From the cell containing the given text, extract its center point as (X, Y) coordinate. 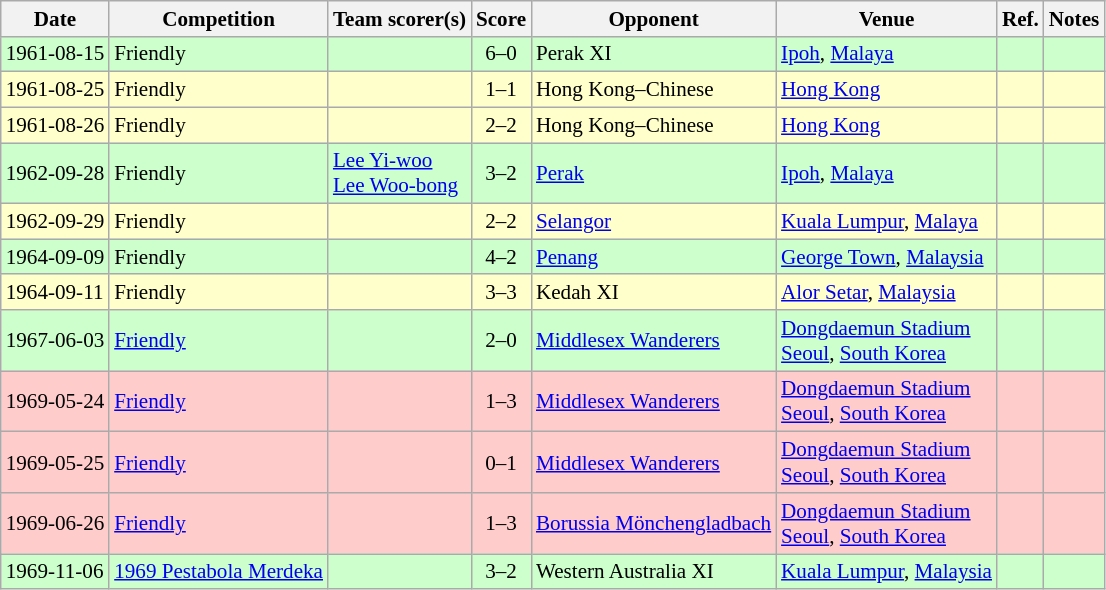
Opponent (654, 18)
1964-09-11 (55, 292)
Lee Yi-woo Lee Woo-bong (400, 174)
3–3 (501, 292)
Alor Setar, Malaysia (886, 292)
Score (501, 18)
Perak (654, 174)
4–2 (501, 256)
Team scorer(s) (400, 18)
1969-05-25 (55, 462)
Competition (218, 18)
1969-11-06 (55, 572)
Western Australia XI (654, 572)
1–1 (501, 90)
0–1 (501, 462)
2–0 (501, 340)
6–0 (501, 54)
1969-05-24 (55, 402)
1961-08-25 (55, 90)
George Town, Malaysia (886, 256)
1969 Pestabola Merdeka (218, 572)
Ref. (1020, 18)
1962-09-28 (55, 174)
Kuala Lumpur, Malaya (886, 222)
1962-09-29 (55, 222)
Borussia Mönchengladbach (654, 524)
1967-06-03 (55, 340)
Perak XI (654, 54)
1969-06-26 (55, 524)
Selangor (654, 222)
Penang (654, 256)
Notes (1074, 18)
Date (55, 18)
1961-08-15 (55, 54)
1964-09-09 (55, 256)
1961-08-26 (55, 124)
Kuala Lumpur, Malaysia (886, 572)
Venue (886, 18)
Kedah XI (654, 292)
